Provide the (X, Y) coordinate of the cell's center where the given text is located.  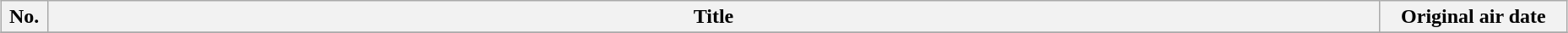
Title (713, 17)
Original air date (1473, 17)
No. (24, 17)
